Search for the cell housing the specified text and yield its (x, y) center coordinate. 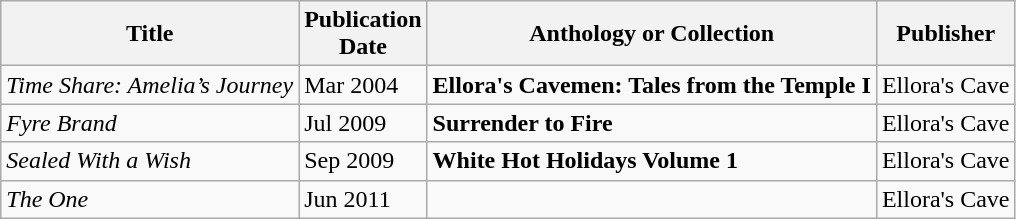
Fyre Brand (150, 123)
Sealed With a Wish (150, 161)
Publisher (946, 34)
Anthology or Collection (652, 34)
Jun 2011 (363, 199)
The One (150, 199)
Surrender to Fire (652, 123)
PublicationDate (363, 34)
Ellora's Cavemen: Tales from the Temple I (652, 85)
Mar 2004 (363, 85)
White Hot Holidays Volume 1 (652, 161)
Jul 2009 (363, 123)
Title (150, 34)
Time Share: Amelia’s Journey (150, 85)
Sep 2009 (363, 161)
